Identify which cell holds the provided text, then report its [x, y] central coordinate. 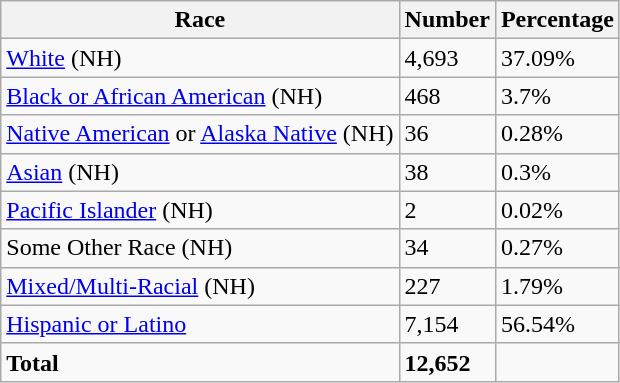
1.79% [557, 286]
Race [200, 20]
Native American or Alaska Native (NH) [200, 134]
2 [447, 210]
Mixed/Multi-Racial (NH) [200, 286]
38 [447, 172]
Black or African American (NH) [200, 96]
0.3% [557, 172]
Hispanic or Latino [200, 324]
37.09% [557, 58]
468 [447, 96]
227 [447, 286]
White (NH) [200, 58]
Total [200, 362]
Asian (NH) [200, 172]
0.28% [557, 134]
Number [447, 20]
Pacific Islander (NH) [200, 210]
56.54% [557, 324]
Percentage [557, 20]
0.27% [557, 248]
7,154 [447, 324]
4,693 [447, 58]
12,652 [447, 362]
36 [447, 134]
34 [447, 248]
0.02% [557, 210]
3.7% [557, 96]
Some Other Race (NH) [200, 248]
